Pinpoint the cell where the given text exists, returning its [x, y] midpoint coordinate. 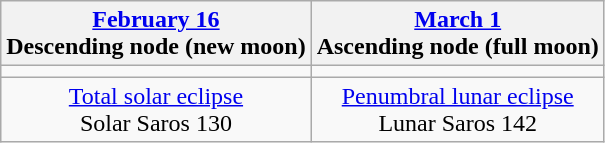
February 16Descending node (new moon) [156, 34]
Total solar eclipseSolar Saros 130 [156, 110]
March 1Ascending node (full moon) [458, 34]
Penumbral lunar eclipseLunar Saros 142 [458, 110]
